Return the [X, Y] coordinate for the center point of the cell that contains the specified text.  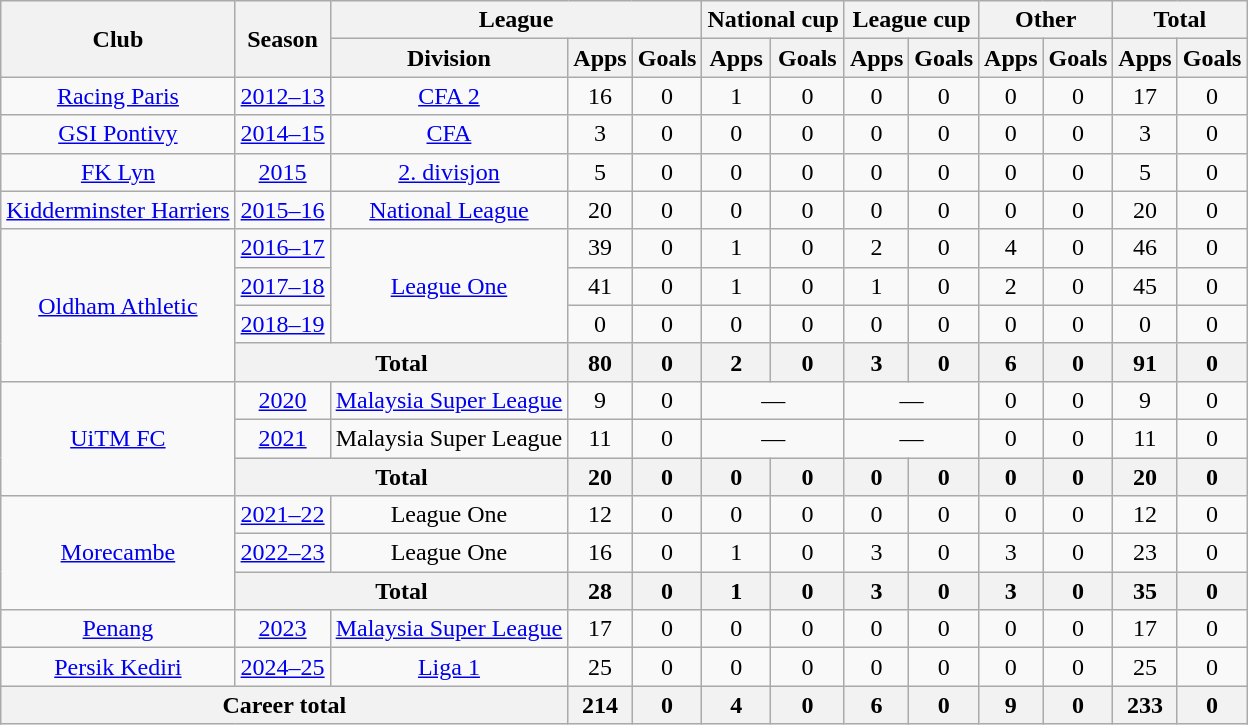
2014–15 [282, 134]
2020 [282, 400]
CFA [449, 134]
46 [1145, 248]
Career total [284, 705]
GSI Pontivy [118, 134]
Kidderminster Harriers [118, 210]
UiTM FC [118, 438]
2012–13 [282, 96]
2024–25 [282, 667]
Penang [118, 629]
2016–17 [282, 248]
2018–19 [282, 324]
Other [1046, 20]
Season [282, 39]
23 [1145, 553]
Racing Paris [118, 96]
2021–22 [282, 515]
2015–16 [282, 210]
Division [449, 58]
League [516, 20]
39 [600, 248]
2023 [282, 629]
233 [1145, 705]
35 [1145, 591]
Liga 1 [449, 667]
Morecambe [118, 553]
2. divisjon [449, 172]
FK Lyn [118, 172]
National League [449, 210]
80 [600, 362]
Oldham Athletic [118, 305]
Club [118, 39]
28 [600, 591]
214 [600, 705]
2022–23 [282, 553]
CFA 2 [449, 96]
91 [1145, 362]
45 [1145, 286]
Persik Kediri [118, 667]
2021 [282, 438]
2017–18 [282, 286]
41 [600, 286]
National cup [773, 20]
2015 [282, 172]
League cup [911, 20]
